Scan for the cell matching the given text and deliver its [X, Y] coordinate at center. 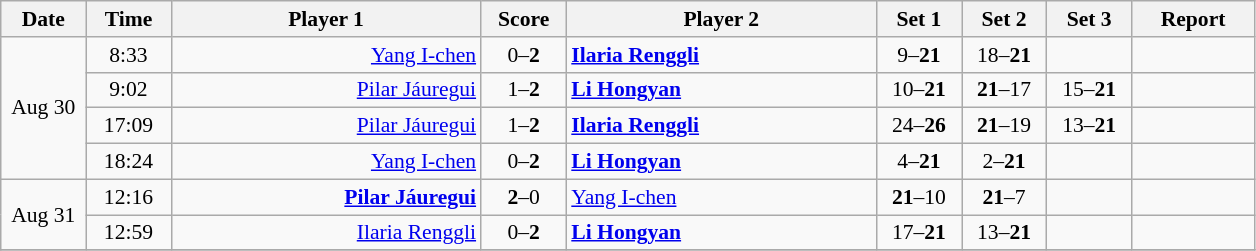
9–21 [918, 55]
Aug 30 [44, 108]
12:16 [128, 197]
9:02 [128, 90]
12:59 [128, 233]
Date [44, 19]
8:33 [128, 55]
21–19 [1004, 126]
Set 1 [918, 19]
Report [1194, 19]
Aug 31 [44, 214]
17–21 [918, 233]
21–10 [918, 197]
Set 3 [1090, 19]
21–7 [1004, 197]
Player 2 [721, 19]
2–21 [1004, 162]
17:09 [128, 126]
21–17 [1004, 90]
Set 2 [1004, 19]
4–21 [918, 162]
Score [524, 19]
Time [128, 19]
18–21 [1004, 55]
Player 1 [326, 19]
2–0 [524, 197]
10–21 [918, 90]
18:24 [128, 162]
15–21 [1090, 90]
24–26 [918, 126]
